Provide the [x, y] coordinate of the cell's center where the given text is located.  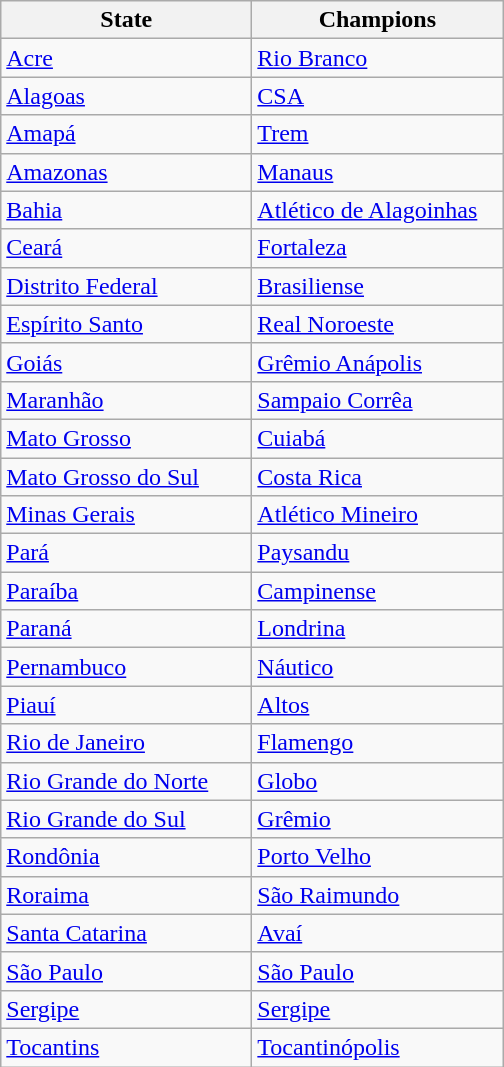
Paraná [126, 629]
Sampaio Corrêa [378, 400]
Pernambuco [126, 667]
Maranhão [126, 400]
Grêmio Anápolis [378, 362]
Acre [126, 58]
Distrito Federal [126, 286]
Mato Grosso [126, 438]
Porto Velho [378, 857]
Atlético Mineiro [378, 515]
Tocantinópolis [378, 1047]
Bahia [126, 210]
Altos [378, 705]
Rondônia [126, 857]
Ceará [126, 248]
Flamengo [378, 743]
Campinense [378, 591]
Rio Branco [378, 58]
Grêmio [378, 819]
Paraíba [126, 591]
Espírito Santo [126, 324]
Avaí [378, 933]
Brasiliense [378, 286]
Rio Grande do Norte [126, 781]
São Raimundo [378, 895]
Piauí [126, 705]
Alagoas [126, 96]
Londrina [378, 629]
Goiás [126, 362]
Náutico [378, 667]
Rio Grande do Sul [126, 819]
Globo [378, 781]
Amazonas [126, 172]
Tocantins [126, 1047]
CSA [378, 96]
Fortaleza [378, 248]
Atlético de Alagoinhas [378, 210]
Trem [378, 134]
Cuiabá [378, 438]
Rio de Janeiro [126, 743]
Minas Gerais [126, 515]
Real Noroeste [378, 324]
Roraima [126, 895]
Champions [378, 20]
Paysandu [378, 553]
Mato Grosso do Sul [126, 477]
Santa Catarina [126, 933]
Costa Rica [378, 477]
State [126, 20]
Manaus [378, 172]
Pará [126, 553]
Amapá [126, 134]
